Return the [x, y] coordinate for the center point of the cell that contains the specified text.  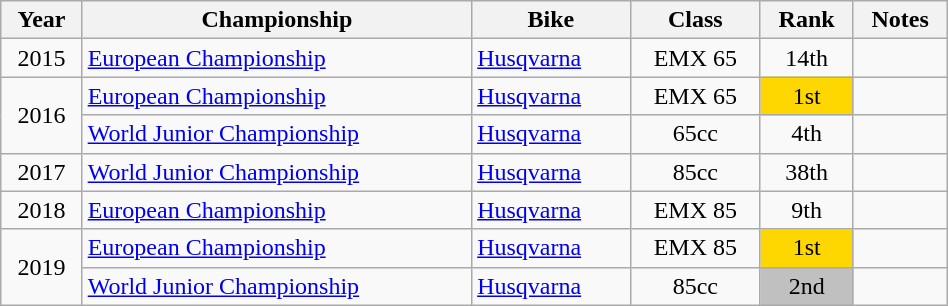
Year [42, 20]
9th [806, 210]
2016 [42, 115]
2015 [42, 58]
Rank [806, 20]
4th [806, 134]
Bike [552, 20]
65cc [695, 134]
2019 [42, 267]
14th [806, 58]
Championship [276, 20]
38th [806, 172]
2nd [806, 286]
2017 [42, 172]
Class [695, 20]
Notes [900, 20]
2018 [42, 210]
